Return the (x, y) coordinate for the center point of the cell that contains the specified text.  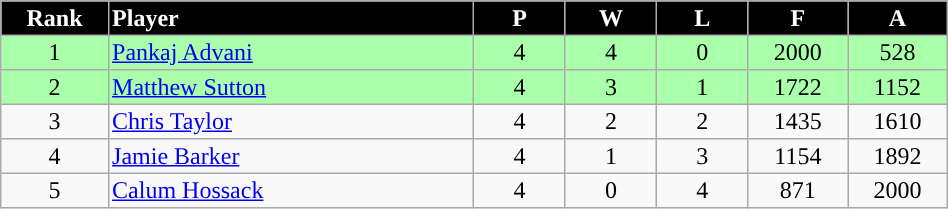
Rank (55, 18)
A (898, 18)
1435 (798, 121)
Pankaj Advani (291, 52)
F (798, 18)
1722 (798, 87)
871 (798, 190)
Matthew Sutton (291, 87)
1152 (898, 87)
1610 (898, 121)
L (702, 18)
1892 (898, 156)
W (610, 18)
1154 (798, 156)
Jamie Barker (291, 156)
Calum Hossack (291, 190)
P (520, 18)
528 (898, 52)
Player (291, 18)
Chris Taylor (291, 121)
5 (55, 190)
